Return [X, Y] of the center of cell containing provided text 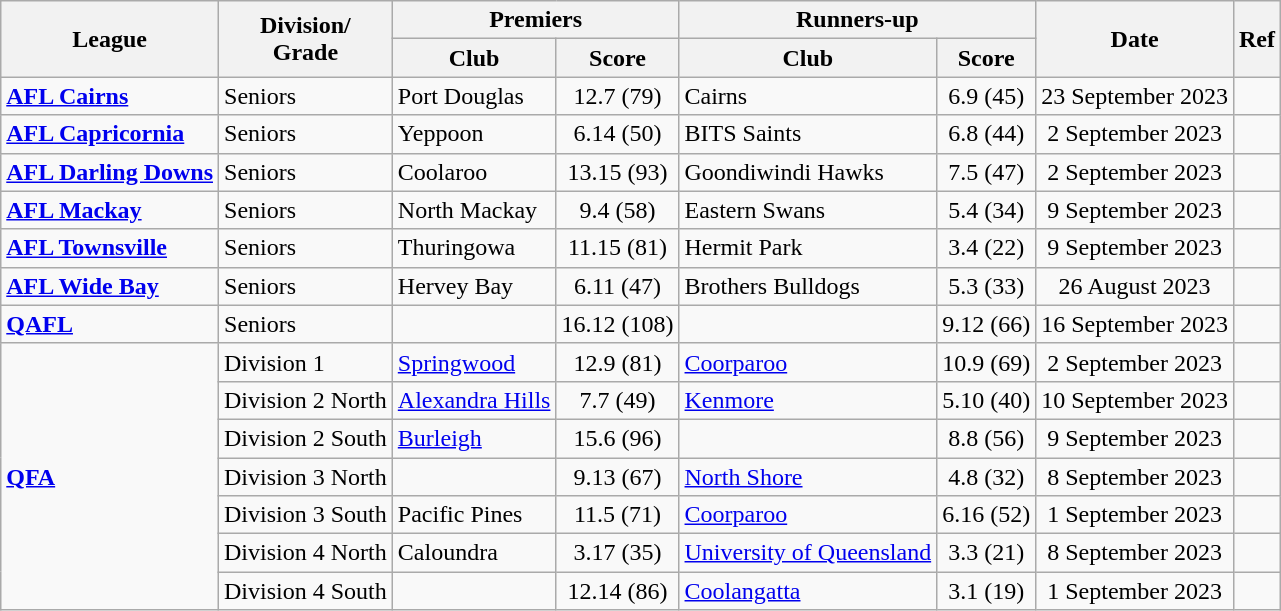
5.4 (34) [986, 210]
6.11 (47) [618, 286]
3.1 (19) [986, 591]
Division/Grade [306, 39]
8.8 (56) [986, 438]
AFL Cairns [110, 96]
12.7 (79) [618, 96]
12.9 (81) [618, 362]
Runners-up [858, 20]
10.9 (69) [986, 362]
Alexandra Hills [474, 400]
Brothers Bulldogs [808, 286]
Ref [1256, 39]
5.3 (33) [986, 286]
Eastern Swans [808, 210]
6.16 (52) [986, 515]
6.14 (50) [618, 134]
QAFL [110, 324]
Coolangatta [808, 591]
Cairns [808, 96]
4.8 (32) [986, 477]
5.10 (40) [986, 400]
7.5 (47) [986, 172]
12.14 (86) [618, 591]
Caloundra [474, 553]
Division 2 South [306, 438]
Division 4 South [306, 591]
16.12 (108) [618, 324]
Division 3 South [306, 515]
North Shore [808, 477]
University of Queensland [808, 553]
9.12 (66) [986, 324]
Date [1135, 39]
Division 4 North [306, 553]
Yeppoon [474, 134]
11.5 (71) [618, 515]
BITS Saints [808, 134]
13.15 (93) [618, 172]
11.15 (81) [618, 248]
League [110, 39]
Premiers [536, 20]
Division 1 [306, 362]
9.13 (67) [618, 477]
Port Douglas [474, 96]
Division 3 North [306, 477]
6.9 (45) [986, 96]
Thuringowa [474, 248]
Pacific Pines [474, 515]
15.6 (96) [618, 438]
3.17 (35) [618, 553]
AFL Darling Downs [110, 172]
26 August 2023 [1135, 286]
Kenmore [808, 400]
9.4 (58) [618, 210]
7.7 (49) [618, 400]
Division 2 North [306, 400]
North Mackay [474, 210]
Springwood [474, 362]
23 September 2023 [1135, 96]
AFL Capricornia [110, 134]
AFL Mackay [110, 210]
3.4 (22) [986, 248]
Hervey Bay [474, 286]
Goondiwindi Hawks [808, 172]
6.8 (44) [986, 134]
AFL Townsville [110, 248]
3.3 (21) [986, 553]
Burleigh [474, 438]
Coolaroo [474, 172]
QFA [110, 476]
Hermit Park [808, 248]
AFL Wide Bay [110, 286]
10 September 2023 [1135, 400]
16 September 2023 [1135, 324]
